Identify which cell holds the provided text, then report its [X, Y] central coordinate. 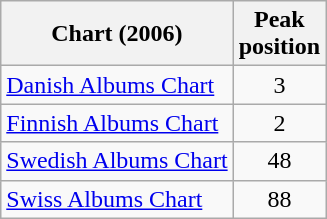
48 [279, 161]
3 [279, 85]
2 [279, 123]
Swedish Albums Chart [117, 161]
Swiss Albums Chart [117, 199]
Peakposition [279, 34]
Danish Albums Chart [117, 85]
Chart (2006) [117, 34]
Finnish Albums Chart [117, 123]
88 [279, 199]
